Detect which cell encompasses the target text, then output its (X, Y) center coordinate. 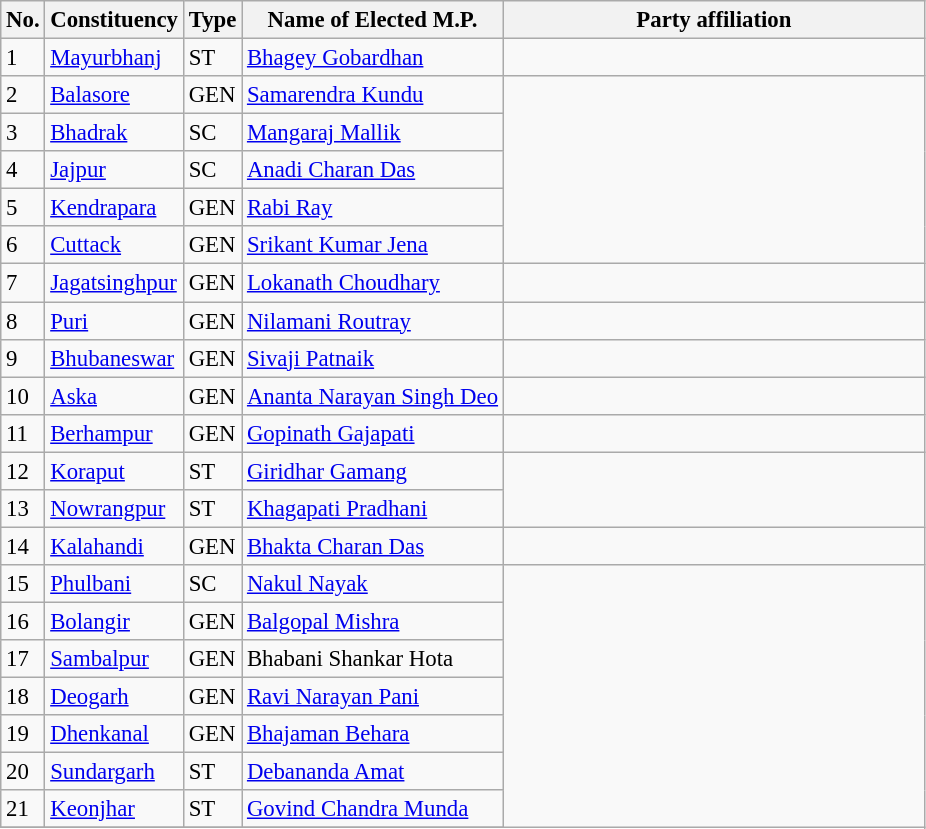
21 (23, 809)
7 (23, 283)
8 (23, 321)
Jagatsinghpur (114, 283)
Rabi Ray (373, 208)
Sundargarh (114, 772)
Bhagey Gobardhan (373, 58)
Gopinath Gajapati (373, 433)
Ravi Narayan Pani (373, 697)
5 (23, 208)
10 (23, 396)
16 (23, 621)
17 (23, 659)
11 (23, 433)
Ananta Narayan Singh Deo (373, 396)
19 (23, 734)
Mangaraj Mallik (373, 133)
1 (23, 58)
Govind Chandra Munda (373, 809)
Jajpur (114, 170)
Bhajaman Behara (373, 734)
Srikant Kumar Jena (373, 245)
13 (23, 509)
Dhenkanal (114, 734)
Phulbani (114, 584)
Samarendra Kundu (373, 95)
Anadi Charan Das (373, 170)
Constituency (114, 20)
No. (23, 20)
Kalahandi (114, 546)
9 (23, 358)
20 (23, 772)
Kendrapara (114, 208)
15 (23, 584)
Party affiliation (714, 20)
Berhampur (114, 433)
Nowrangpur (114, 509)
Debananda Amat (373, 772)
Lokanath Choudhary (373, 283)
Deogarh (114, 697)
Name of Elected M.P. (373, 20)
Aska (114, 396)
Nakul Nayak (373, 584)
Sivaji Patnaik (373, 358)
Mayurbhanj (114, 58)
Koraput (114, 471)
Bhubaneswar (114, 358)
Cuttack (114, 245)
Giridhar Gamang (373, 471)
Puri (114, 321)
Sambalpur (114, 659)
Balgopal Mishra (373, 621)
Bhabani Shankar Hota (373, 659)
Bhadrak (114, 133)
4 (23, 170)
18 (23, 697)
Keonjhar (114, 809)
Balasore (114, 95)
6 (23, 245)
12 (23, 471)
3 (23, 133)
Khagapati Pradhani (373, 509)
2 (23, 95)
14 (23, 546)
Type (212, 20)
Bhakta Charan Das (373, 546)
Nilamani Routray (373, 321)
Bolangir (114, 621)
